Identify which cell holds the provided text, then report its [X, Y] central coordinate. 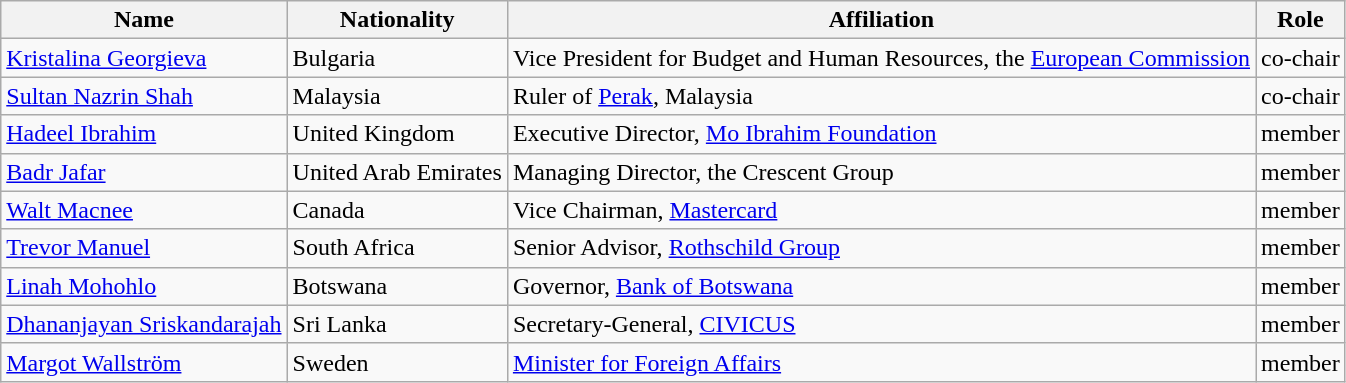
Sri Lanka [397, 324]
Badr Jafar [144, 172]
Bulgaria [397, 58]
Linah Mohohlo [144, 286]
Executive Director, Mo Ibrahim Foundation [881, 134]
Dhananjayan Sriskandarajah [144, 324]
Botswana [397, 286]
Nationality [397, 20]
Walt Macnee [144, 210]
Name [144, 20]
Role [1301, 20]
Canada [397, 210]
Malaysia [397, 96]
South Africa [397, 248]
United Arab Emirates [397, 172]
Trevor Manuel [144, 248]
Sultan Nazrin Shah [144, 96]
Kristalina Georgieva [144, 58]
Managing Director, the Crescent Group [881, 172]
Minister for Foreign Affairs [881, 362]
Senior Advisor, Rothschild Group [881, 248]
Secretary-General, CIVICUS [881, 324]
Hadeel Ibrahim [144, 134]
Sweden [397, 362]
Vice Chairman, Mastercard [881, 210]
Ruler of Perak, Malaysia [881, 96]
Governor, Bank of Botswana [881, 286]
Affiliation [881, 20]
Margot Wallström [144, 362]
Vice President for Budget and Human Resources, the European Commission [881, 58]
United Kingdom [397, 134]
